Extract the [x, y] coordinate from the center of the cell holding the provided text.  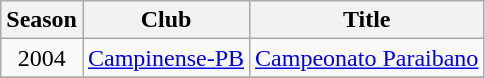
Season [42, 20]
Campinense-PB [166, 58]
Title [367, 20]
Campeonato Paraibano [367, 58]
2004 [42, 58]
Club [166, 20]
